Return the [x, y] coordinate for the center point of the cell that contains the specified text.  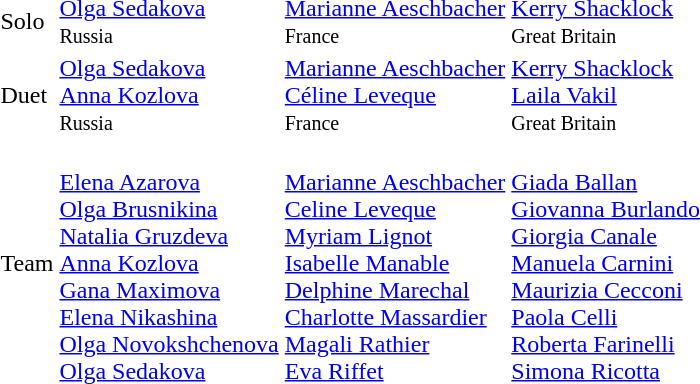
Olga SedakovaAnna KozlovaRussia [169, 95]
Marianne AeschbacherCéline LevequeFrance [395, 95]
